Provide the [x, y] coordinate of the cell's center where the given text is located.  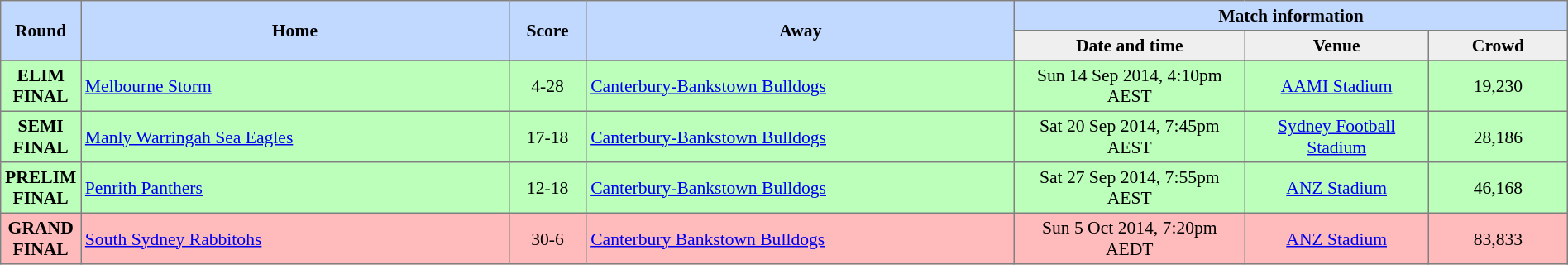
Sun 5 Oct 2014, 7:20pm AEDT [1130, 238]
83,833 [1499, 238]
28,186 [1499, 137]
SEMI FINAL [41, 137]
Round [41, 31]
12-18 [547, 188]
Sat 27 Sep 2014, 7:55pm AEST [1130, 188]
Manly Warringah Sea Eagles [295, 137]
Home [295, 31]
South Sydney Rabbitohs [295, 238]
30-6 [547, 238]
Date and time [1130, 46]
Crowd [1499, 46]
Sydney Football Stadium [1336, 137]
Away [801, 31]
AAMI Stadium [1336, 86]
Melbourne Storm [295, 86]
Sat 20 Sep 2014, 7:45pm AEST [1130, 137]
Penrith Panthers [295, 188]
PRELIM FINAL [41, 188]
Sun 14 Sep 2014, 4:10pm AEST [1130, 86]
17-18 [547, 137]
4-28 [547, 86]
GRAND FINAL [41, 238]
Venue [1336, 46]
Score [547, 31]
Canterbury Bankstown Bulldogs [801, 238]
46,168 [1499, 188]
ELIM FINAL [41, 86]
Match information [1291, 16]
19,230 [1499, 86]
